Determine the [X, Y] coordinate at the center of the cell enclosing the given text.  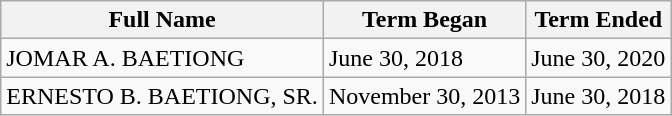
Term Ended [598, 20]
Full Name [162, 20]
November 30, 2013 [424, 96]
ERNESTO B. BAETIONG, SR. [162, 96]
Term Began [424, 20]
JOMAR A. BAETIONG [162, 58]
June 30, 2020 [598, 58]
